Provide the (x, y) coordinate of the cell's center where the given text is located.  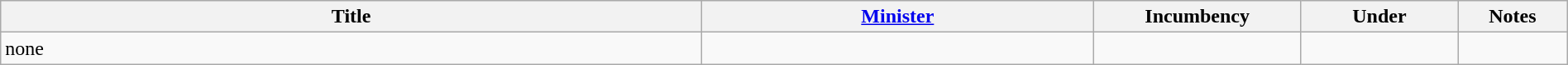
Incumbency (1198, 17)
Under (1379, 17)
none (351, 48)
Title (351, 17)
Notes (1513, 17)
Minister (898, 17)
